Determine the [X, Y] coordinate at the center of the cell enclosing the given text.  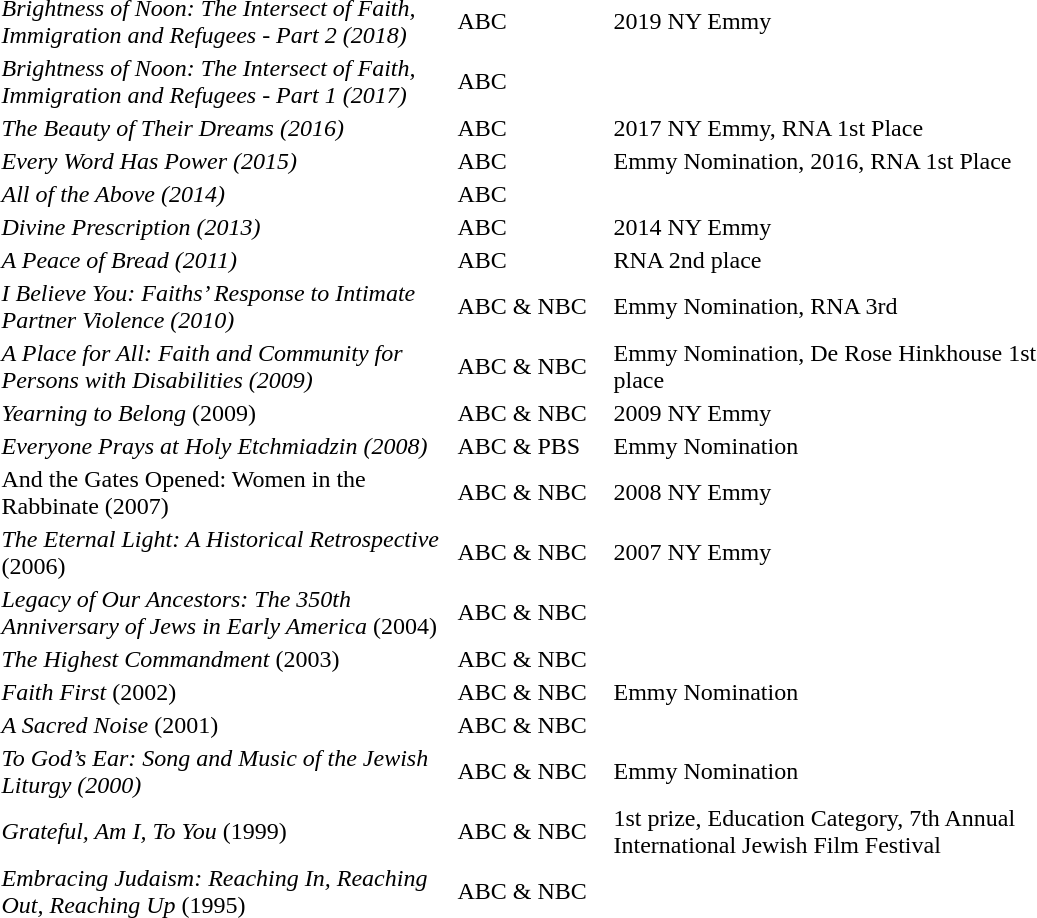
Faith First (2002) [226, 692]
I Believe You: Faiths’ Response to Intimate Partner Violence (2010) [226, 306]
A Peace of Bread (2011) [226, 260]
Everyone Prays at Holy Etchmiadzin (2008) [226, 446]
The Highest Commandment (2003) [226, 659]
A Place for All: Faith and Community for Persons with Disabilities (2009) [226, 366]
Legacy of Our Ancestors: The 350th Anniversary of Jews in Early America (2004) [226, 612]
Yearning to Belong (2009) [226, 413]
Grateful, Am I, To You (1999) [226, 832]
Brightness of Noon: The Intersect of Faith, Immigration and Refugees - Part 1 (2017) [226, 82]
Divine Prescription (2013) [226, 227]
To God’s Ear: Song and Music of the Jewish Liturgy (2000) [226, 772]
The Eternal Light: A Historical Retrospective (2006) [226, 552]
Every Word Has Power (2015) [226, 161]
All of the Above (2014) [226, 194]
A Sacred Noise (2001) [226, 725]
The Beauty of Their Dreams (2016) [226, 128]
And the Gates Opened: Women in the Rabbinate (2007) [226, 492]
ABC & PBS [532, 446]
